Output the [X, Y] coordinate of the center of the cell containing the given text.  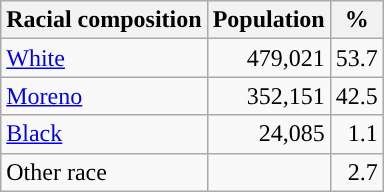
42.5 [356, 96]
24,085 [268, 134]
Other race [104, 172]
479,021 [268, 58]
Population [268, 20]
Black [104, 134]
352,151 [268, 96]
% [356, 20]
Racial composition [104, 20]
Moreno [104, 96]
53.7 [356, 58]
1.1 [356, 134]
White [104, 58]
2.7 [356, 172]
